Pinpoint the cell where the given text exists, returning its [X, Y] midpoint coordinate. 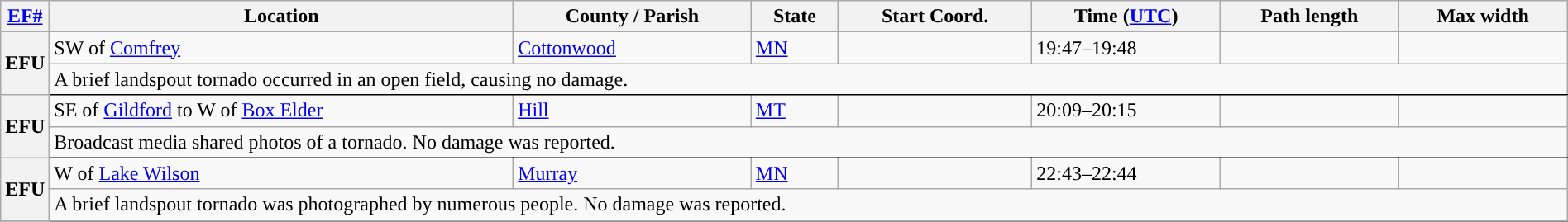
Max width [1483, 17]
W of Lake Wilson [281, 173]
Hill [633, 111]
Broadcast media shared photos of a tornado. No damage was reported. [809, 142]
MT [794, 111]
20:09–20:15 [1126, 111]
County / Parish [633, 17]
A brief landspout tornado was photographed by numerous people. No damage was reported. [809, 205]
Cottonwood [633, 48]
Path length [1310, 17]
EF# [25, 17]
SE of Gildford to W of Box Elder [281, 111]
Start Coord. [935, 17]
State [794, 17]
19:47–19:48 [1126, 48]
A brief landspout tornado occurred in an open field, causing no damage. [809, 79]
SW of Comfrey [281, 48]
22:43–22:44 [1126, 173]
Location [281, 17]
Murray [633, 173]
Time (UTC) [1126, 17]
